Locate the cell with the specified text and output its (X, Y) center coordinate. 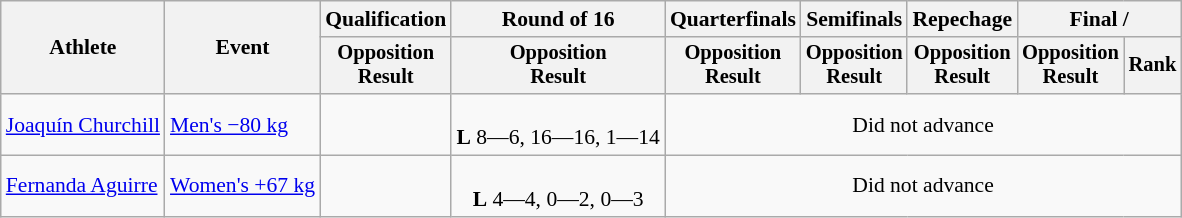
Women's +67 kg (242, 186)
Fernanda Aguirre (83, 186)
Men's −80 kg (242, 124)
Athlete (83, 48)
Repechage (962, 19)
Semifinals (854, 19)
Round of 16 (558, 19)
L 8—6, 16—16, 1—14 (558, 124)
Event (242, 48)
Rank (1153, 66)
Joaquín Churchill (83, 124)
Final / (1099, 19)
L 4—4, 0—2, 0—3 (558, 186)
Qualification (386, 19)
Quarterfinals (733, 19)
